For the text-containing cell, return its midpoint in [X, Y] coordinate format. 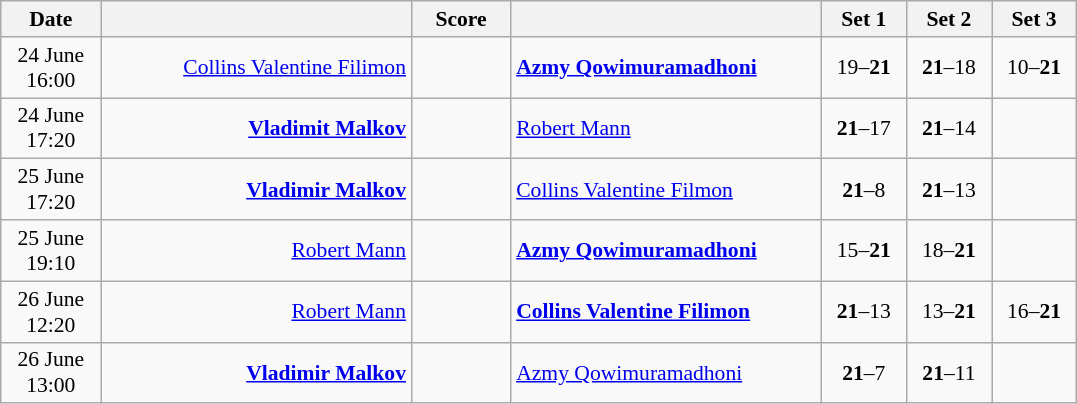
Set 3 [1034, 19]
Score [461, 19]
21–8 [864, 190]
16–21 [1034, 312]
18–21 [948, 250]
Collins Valentine Filmon [666, 190]
13–21 [948, 312]
26 June12:20 [51, 312]
21–7 [864, 372]
25 June17:20 [51, 190]
10–21 [1034, 68]
Vladimit Malkov [256, 128]
Set 2 [948, 19]
21–18 [948, 68]
Set 1 [864, 19]
24 June17:20 [51, 128]
21–17 [864, 128]
25 June19:10 [51, 250]
15–21 [864, 250]
21–14 [948, 128]
26 June13:00 [51, 372]
19–21 [864, 68]
24 June16:00 [51, 68]
Date [51, 19]
21–11 [948, 372]
